Detect which cell encompasses the target text, then output its (X, Y) center coordinate. 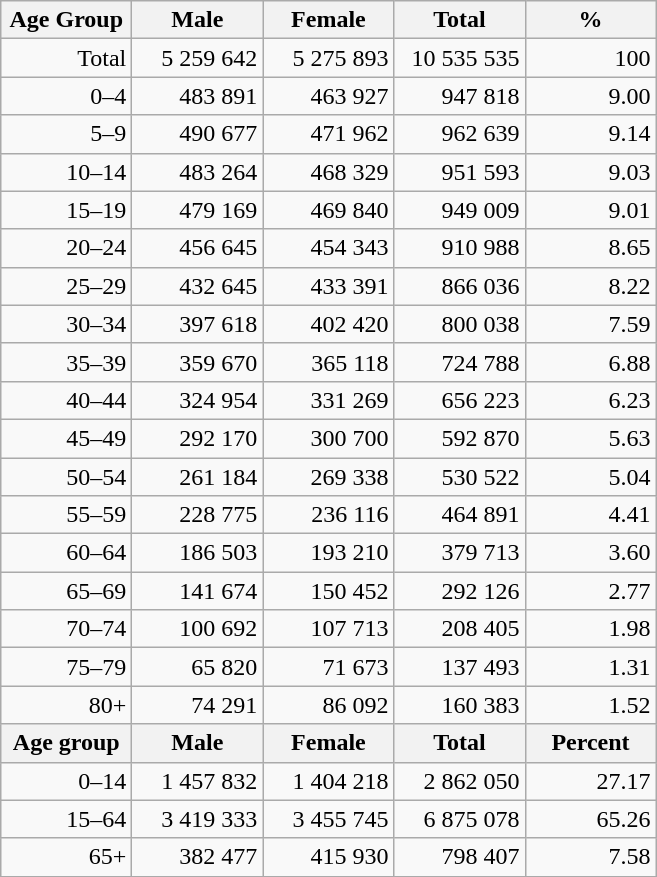
Age group (66, 743)
25–29 (66, 286)
55–59 (66, 515)
15–64 (66, 819)
2.77 (590, 591)
454 343 (328, 248)
141 674 (198, 591)
1.52 (590, 705)
5.63 (590, 438)
483 264 (198, 172)
10–14 (66, 172)
382 477 (198, 857)
402 420 (328, 324)
45–49 (66, 438)
100 692 (198, 629)
50–54 (66, 477)
80+ (66, 705)
Percent (590, 743)
479 169 (198, 210)
75–79 (66, 667)
456 645 (198, 248)
800 038 (460, 324)
10 535 535 (460, 58)
107 713 (328, 629)
65 820 (198, 667)
137 493 (460, 667)
8.65 (590, 248)
365 118 (328, 362)
483 891 (198, 96)
471 962 (328, 134)
359 670 (198, 362)
40–44 (66, 400)
74 291 (198, 705)
65+ (66, 857)
6 875 078 (460, 819)
100 (590, 58)
27.17 (590, 781)
468 329 (328, 172)
324 954 (198, 400)
2 862 050 (460, 781)
Age Group (66, 20)
910 988 (460, 248)
15–19 (66, 210)
228 775 (198, 515)
8.22 (590, 286)
724 788 (460, 362)
7.59 (590, 324)
463 927 (328, 96)
656 223 (460, 400)
1.31 (590, 667)
300 700 (328, 438)
269 338 (328, 477)
949 009 (460, 210)
30–34 (66, 324)
9.14 (590, 134)
70–74 (66, 629)
866 036 (460, 286)
65.26 (590, 819)
292 170 (198, 438)
5 259 642 (198, 58)
592 870 (460, 438)
0–14 (66, 781)
65–69 (66, 591)
5 275 893 (328, 58)
4.41 (590, 515)
60–64 (66, 553)
5–9 (66, 134)
464 891 (460, 515)
397 618 (198, 324)
947 818 (460, 96)
236 116 (328, 515)
0–4 (66, 96)
193 210 (328, 553)
490 677 (198, 134)
35–39 (66, 362)
415 930 (328, 857)
331 269 (328, 400)
86 092 (328, 705)
432 645 (198, 286)
3 455 745 (328, 819)
951 593 (460, 172)
% (590, 20)
962 639 (460, 134)
379 713 (460, 553)
798 407 (460, 857)
3 419 333 (198, 819)
6.88 (590, 362)
9.01 (590, 210)
1 404 218 (328, 781)
261 184 (198, 477)
20–24 (66, 248)
292 126 (460, 591)
1.98 (590, 629)
71 673 (328, 667)
1 457 832 (198, 781)
150 452 (328, 591)
7.58 (590, 857)
9.00 (590, 96)
9.03 (590, 172)
6.23 (590, 400)
160 383 (460, 705)
208 405 (460, 629)
433 391 (328, 286)
5.04 (590, 477)
186 503 (198, 553)
530 522 (460, 477)
469 840 (328, 210)
3.60 (590, 553)
